For the text-containing cell, return its midpoint in (X, Y) coordinate format. 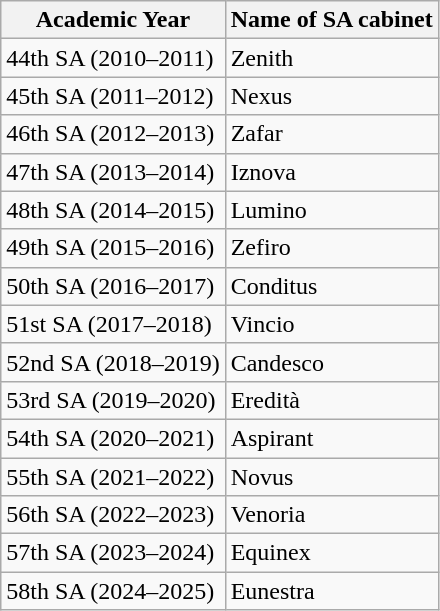
Eredità (332, 400)
48th SA (2014–2015) (113, 210)
45th SA (2011–2012) (113, 96)
47th SA (2013–2014) (113, 172)
Iznova (332, 172)
Conditus (332, 286)
46th SA (2012–2013) (113, 134)
Zefiro (332, 248)
Equinex (332, 553)
51st SA (2017–2018) (113, 324)
Aspirant (332, 438)
54th SA (2020–2021) (113, 438)
58th SA (2024–2025) (113, 591)
Novus (332, 477)
56th SA (2022–2023) (113, 515)
Eunestra (332, 591)
Candesco (332, 362)
55th SA (2021–2022) (113, 477)
50th SA (2016–2017) (113, 286)
44th SA (2010–2011) (113, 58)
Academic Year (113, 20)
49th SA (2015–2016) (113, 248)
Venoria (332, 515)
52nd SA (2018–2019) (113, 362)
53rd SA (2019–2020) (113, 400)
Lumino (332, 210)
57th SA (2023–2024) (113, 553)
Nexus (332, 96)
Zafar (332, 134)
Name of SA cabinet (332, 20)
Vincio (332, 324)
Zenith (332, 58)
